For the text-containing cell, return its midpoint in [x, y] coordinate format. 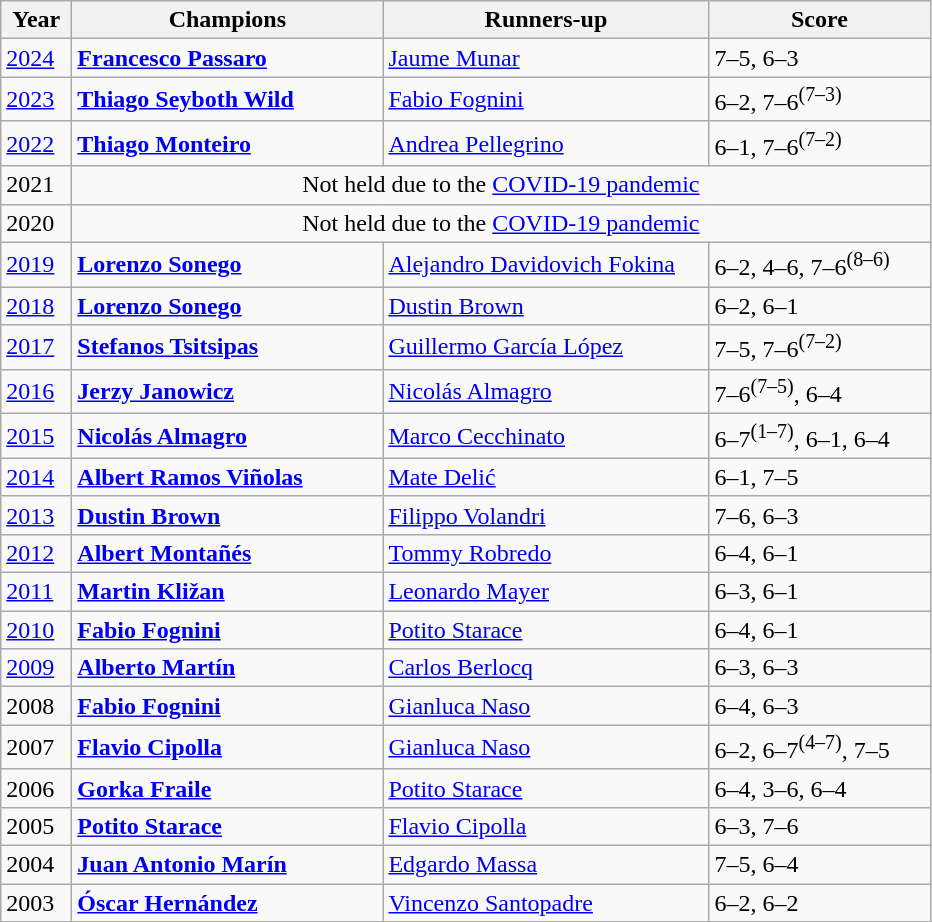
2013 [36, 515]
2019 [36, 264]
2021 [36, 185]
2017 [36, 348]
Andrea Pellegrino [546, 144]
2009 [36, 668]
7–6(7–5), 6–4 [820, 392]
Albert Montañés [228, 554]
2006 [36, 788]
2005 [36, 826]
Thiago Seyboth Wild [228, 100]
7–5, 6–4 [820, 865]
Guillermo García López [546, 348]
2024 [36, 58]
2015 [36, 436]
2022 [36, 144]
Year [36, 20]
6–4, 6–3 [820, 706]
Vincenzo Santopadre [546, 903]
Champions [228, 20]
Thiago Monteiro [228, 144]
Filippo Volandri [546, 515]
6–3, 7–6 [820, 826]
6–1, 7–5 [820, 477]
Stefanos Tsitsipas [228, 348]
2008 [36, 706]
2003 [36, 903]
6–2, 7–6(7–3) [820, 100]
6–7(1–7), 6–1, 6–4 [820, 436]
Francesco Passaro [228, 58]
Jaume Munar [546, 58]
6–2, 6–1 [820, 306]
Marco Cecchinato [546, 436]
Juan Antonio Marín [228, 865]
6–3, 6–1 [820, 592]
Gorka Fraile [228, 788]
Jerzy Janowicz [228, 392]
Óscar Hernández [228, 903]
2004 [36, 865]
2014 [36, 477]
Martin Kližan [228, 592]
2018 [36, 306]
7–5, 6–3 [820, 58]
2012 [36, 554]
2010 [36, 630]
2007 [36, 748]
Albert Ramos Viñolas [228, 477]
6–2, 6–7(4–7), 7–5 [820, 748]
Leonardo Mayer [546, 592]
7–6, 6–3 [820, 515]
Runners-up [546, 20]
2023 [36, 100]
Carlos Berlocq [546, 668]
2016 [36, 392]
Edgardo Massa [546, 865]
6–4, 3–6, 6–4 [820, 788]
6–3, 6–3 [820, 668]
Alejandro Davidovich Fokina [546, 264]
6–2, 6–2 [820, 903]
7–5, 7–6(7–2) [820, 348]
Mate Delić [546, 477]
2020 [36, 223]
6–1, 7–6(7–2) [820, 144]
6–2, 4–6, 7–6(8–6) [820, 264]
Tommy Robredo [546, 554]
Alberto Martín [228, 668]
2011 [36, 592]
Score [820, 20]
